Locate the cell with the specified text and output its (X, Y) center coordinate. 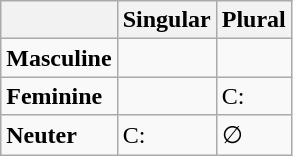
Neuter (59, 135)
Singular (166, 20)
∅ (254, 135)
Plural (254, 20)
Feminine (59, 96)
Masculine (59, 58)
